Detect which cell encompasses the target text, then output its (x, y) center coordinate. 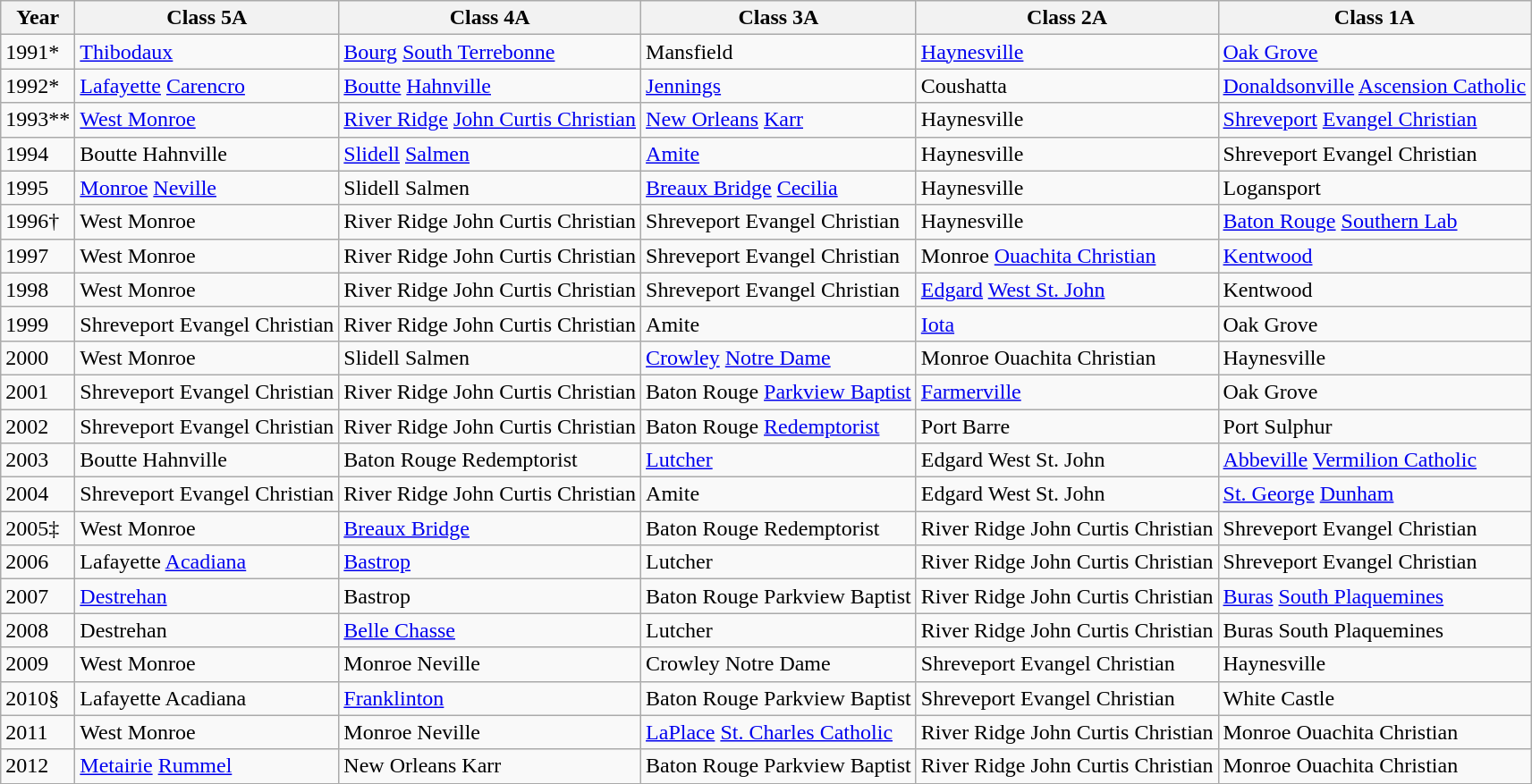
1991* (38, 52)
St. George Dunham (1375, 494)
2005‡ (38, 528)
1999 (38, 324)
Franklinton (490, 698)
2004 (38, 494)
Class 2A (1067, 18)
2001 (38, 392)
2007 (38, 596)
1992* (38, 86)
LaPlace St. Charles Catholic (779, 732)
2011 (38, 732)
Class 3A (779, 18)
2010§ (38, 698)
Iota (1067, 324)
2009 (38, 664)
Port Barre (1067, 426)
Jennings (779, 86)
Belle Chasse (490, 630)
1996† (38, 222)
Port Sulphur (1375, 426)
1995 (38, 188)
Abbeville Vermilion Catholic (1375, 460)
Year (38, 18)
Breaux Bridge (490, 528)
Metairie Rummel (207, 766)
2002 (38, 426)
Bourg South Terrebonne (490, 52)
1993** (38, 120)
Donaldsonville Ascension Catholic (1375, 86)
Class 4A (490, 18)
2006 (38, 562)
Farmerville (1067, 392)
2003 (38, 460)
1998 (38, 290)
Breaux Bridge Cecilia (779, 188)
2012 (38, 766)
White Castle (1375, 698)
2008 (38, 630)
Lafayette Carencro (207, 86)
Class 5A (207, 18)
Mansfield (779, 52)
Class 1A (1375, 18)
Logansport (1375, 188)
Thibodaux (207, 52)
1997 (38, 256)
Coushatta (1067, 86)
2000 (38, 358)
1994 (38, 154)
Baton Rouge Southern Lab (1375, 222)
